Extract the [x, y] coordinate from the center of the cell holding the provided text.  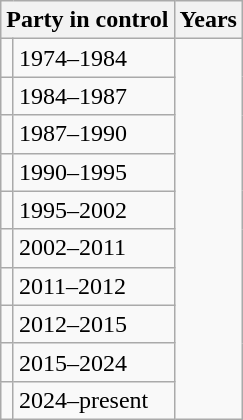
1984–1987 [94, 96]
1974–1984 [94, 58]
2011–2012 [94, 286]
2012–2015 [94, 324]
1995–2002 [94, 210]
Party in control [88, 20]
2002–2011 [94, 248]
Years [208, 20]
2024–present [94, 400]
1987–1990 [94, 134]
1990–1995 [94, 172]
2015–2024 [94, 362]
